Return the (X, Y) coordinate for the center point of the cell that contains the specified text.  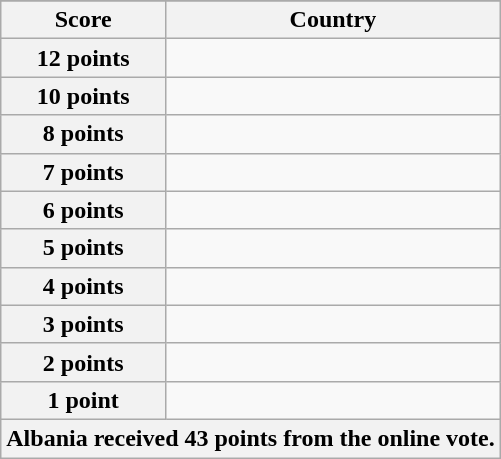
12 points (84, 58)
6 points (84, 210)
Country (334, 20)
7 points (84, 172)
2 points (84, 362)
Albania received 43 points from the online vote. (251, 438)
4 points (84, 286)
3 points (84, 324)
5 points (84, 248)
1 point (84, 400)
Score (84, 20)
8 points (84, 134)
10 points (84, 96)
